Return the [x, y] coordinate for the center point of the cell that contains the specified text.  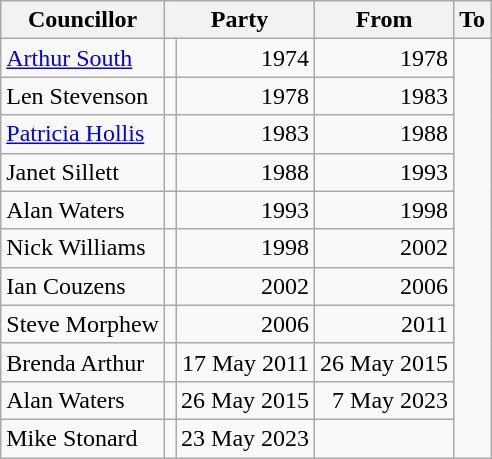
Len Stevenson [83, 96]
17 May 2011 [246, 362]
1974 [246, 58]
Janet Sillett [83, 172]
Arthur South [83, 58]
23 May 2023 [246, 438]
Mike Stonard [83, 438]
To [472, 20]
7 May 2023 [384, 400]
Councillor [83, 20]
Patricia Hollis [83, 134]
2011 [384, 324]
Brenda Arthur [83, 362]
Ian Couzens [83, 286]
Party [239, 20]
Steve Morphew [83, 324]
Nick Williams [83, 248]
From [384, 20]
